Pinpoint the cell where the given text exists, returning its (X, Y) midpoint coordinate. 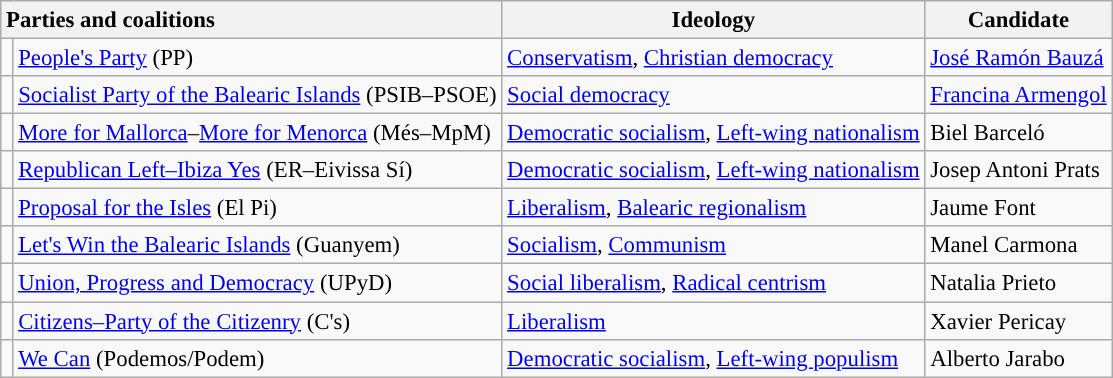
Liberalism, Balearic regionalism (714, 208)
People's Party (PP) (258, 58)
Natalia Prieto (1018, 283)
Manel Carmona (1018, 245)
Parties and coalitions (252, 20)
Jaume Font (1018, 208)
Democratic socialism, Left-wing populism (714, 358)
Josep Antoni Prats (1018, 170)
Union, Progress and Democracy (UPyD) (258, 283)
More for Mallorca–More for Menorca (Més–MpM) (258, 133)
Social liberalism, Radical centrism (714, 283)
Conservatism, Christian democracy (714, 58)
Francina Armengol (1018, 95)
Liberalism (714, 321)
Xavier Pericay (1018, 321)
Socialism, Communism (714, 245)
Alberto Jarabo (1018, 358)
We Can (Podemos/Podem) (258, 358)
Social democracy (714, 95)
José Ramón Bauzá (1018, 58)
Ideology (714, 20)
Republican Left–Ibiza Yes (ER–Eivissa Sí) (258, 170)
Proposal for the Isles (El Pi) (258, 208)
Socialist Party of the Balearic Islands (PSIB–PSOE) (258, 95)
Biel Barceló (1018, 133)
Citizens–Party of the Citizenry (C's) (258, 321)
Let's Win the Balearic Islands (Guanyem) (258, 245)
Candidate (1018, 20)
